Detect which cell encompasses the target text, then output its [X, Y] center coordinate. 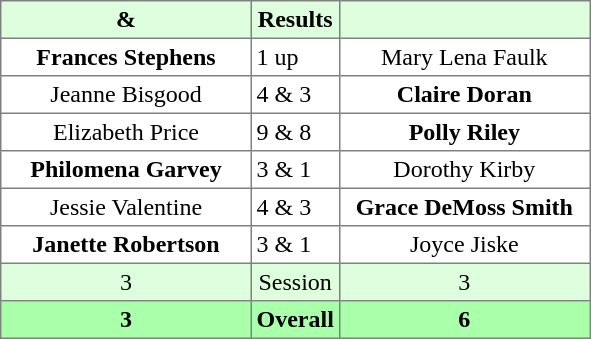
Jessie Valentine [126, 207]
Joyce Jiske [464, 245]
& [126, 20]
Janette Robertson [126, 245]
6 [464, 320]
1 up [295, 57]
Overall [295, 320]
Elizabeth Price [126, 132]
Grace DeMoss Smith [464, 207]
Frances Stephens [126, 57]
Results [295, 20]
Mary Lena Faulk [464, 57]
Dorothy Kirby [464, 170]
Session [295, 282]
Claire Doran [464, 95]
Philomena Garvey [126, 170]
Jeanne Bisgood [126, 95]
9 & 8 [295, 132]
Polly Riley [464, 132]
